Return [X, Y] of the center of cell containing provided text 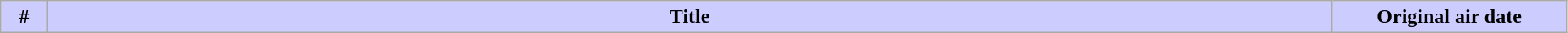
Original air date [1449, 17]
Title [689, 17]
# [24, 17]
